From the cell containing the given text, extract its center point as (X, Y) coordinate. 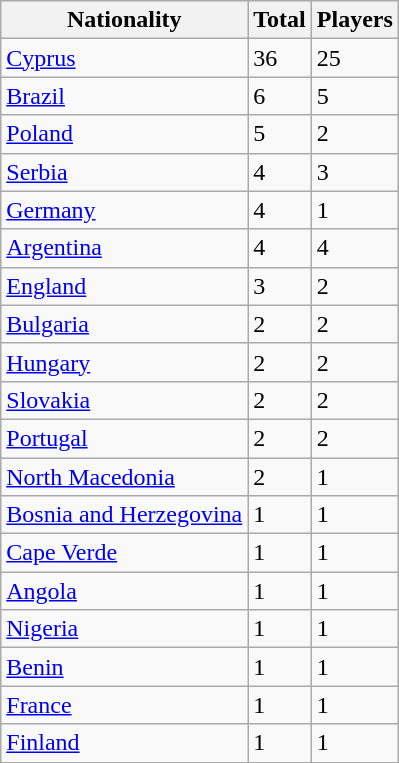
Slovakia (124, 400)
North Macedonia (124, 477)
Poland (124, 134)
Nigeria (124, 629)
36 (280, 58)
Argentina (124, 248)
Cape Verde (124, 553)
Bosnia and Herzegovina (124, 515)
Nationality (124, 20)
Players (354, 20)
Hungary (124, 362)
Serbia (124, 172)
Bulgaria (124, 324)
Germany (124, 210)
Finland (124, 743)
Benin (124, 667)
Cyprus (124, 58)
Brazil (124, 96)
France (124, 705)
6 (280, 96)
Total (280, 20)
England (124, 286)
25 (354, 58)
Angola (124, 591)
Portugal (124, 438)
